Detect which cell encompasses the target text, then output its [x, y] center coordinate. 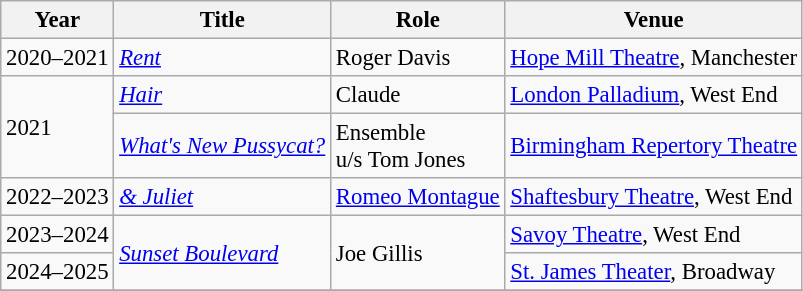
What's New Pussycat? [222, 146]
Romeo Montague [418, 197]
London Palladium, West End [654, 95]
Hope Mill Theatre, Manchester [654, 58]
Hair [222, 95]
Shaftesbury Theatre, West End [654, 197]
2022–2023 [58, 197]
Title [222, 20]
Year [58, 20]
Sunset Boulevard [222, 254]
Ensembleu/s Tom Jones [418, 146]
Claude [418, 95]
Rent [222, 58]
Savoy Theatre, West End [654, 235]
2021 [58, 127]
Roger Davis [418, 58]
Birmingham Repertory Theatre [654, 146]
Role [418, 20]
2023–2024 [58, 235]
2020–2021 [58, 58]
Venue [654, 20]
Joe Gillis [418, 254]
& Juliet [222, 197]
